Scan for the cell matching the given text and deliver its (X, Y) coordinate at center. 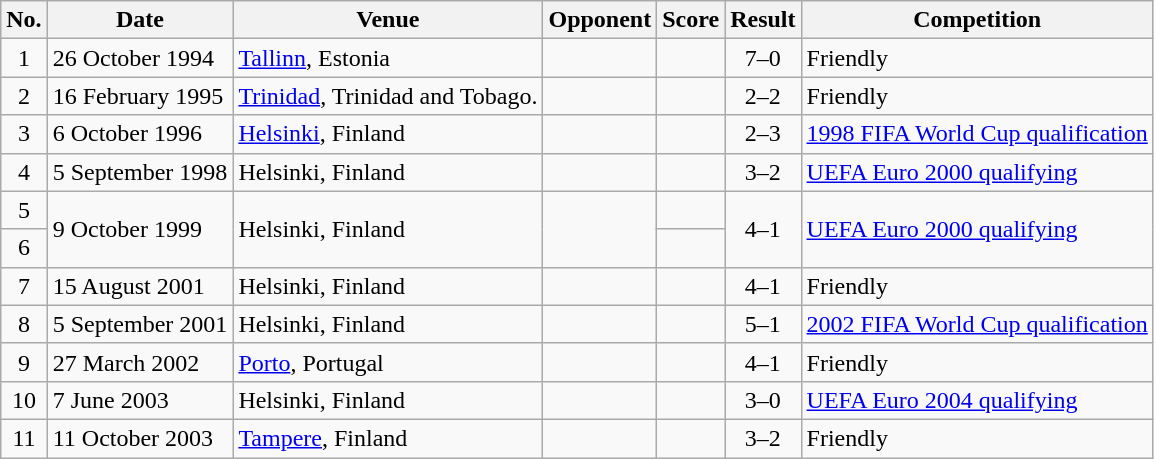
8 (24, 324)
2 (24, 96)
5–1 (763, 324)
5 September 1998 (140, 172)
Score (691, 20)
7–0 (763, 58)
5 (24, 210)
7 (24, 286)
10 (24, 400)
5 September 2001 (140, 324)
Trinidad, Trinidad and Tobago. (388, 96)
11 (24, 438)
2–3 (763, 134)
No. (24, 20)
26 October 1994 (140, 58)
9 (24, 362)
11 October 2003 (140, 438)
1998 FIFA World Cup qualification (977, 134)
1 (24, 58)
Result (763, 20)
16 February 1995 (140, 96)
Porto, Portugal (388, 362)
4 (24, 172)
3 (24, 134)
15 August 2001 (140, 286)
9 October 1999 (140, 229)
Tampere, Finland (388, 438)
2–2 (763, 96)
7 June 2003 (140, 400)
Venue (388, 20)
Date (140, 20)
Tallinn, Estonia (388, 58)
6 (24, 248)
6 October 1996 (140, 134)
2002 FIFA World Cup qualification (977, 324)
Opponent (600, 20)
UEFA Euro 2004 qualifying (977, 400)
3–0 (763, 400)
Competition (977, 20)
27 March 2002 (140, 362)
